From the cell containing the given text, extract its center point as [X, Y] coordinate. 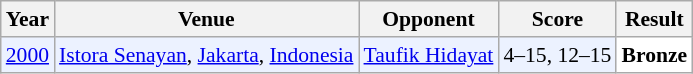
Opponent [429, 19]
Bronze [654, 55]
Result [654, 19]
4–15, 12–15 [557, 55]
Score [557, 19]
Istora Senayan, Jakarta, Indonesia [206, 55]
Year [28, 19]
2000 [28, 55]
Taufik Hidayat [429, 55]
Venue [206, 19]
